Return the [x, y] coordinate for the center point of the cell that contains the specified text.  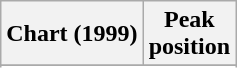
Chart (1999) [72, 34]
Peakposition [189, 34]
